Return the [X, Y] coordinate for the center point of the cell that contains the specified text.  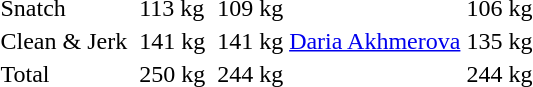
Daria Akhmerova [375, 41]
